Detect which cell encompasses the target text, then output its [x, y] center coordinate. 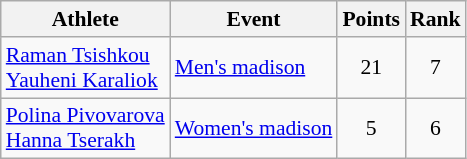
Men's madison [254, 68]
5 [371, 128]
Points [371, 19]
Raman TsishkouYauheni Karaliok [86, 68]
6 [436, 128]
Event [254, 19]
7 [436, 68]
Polina PivovarovaHanna Tserakh [86, 128]
Rank [436, 19]
Women's madison [254, 128]
Athlete [86, 19]
21 [371, 68]
